Extract the [x, y] coordinate from the center of the cell holding the provided text.  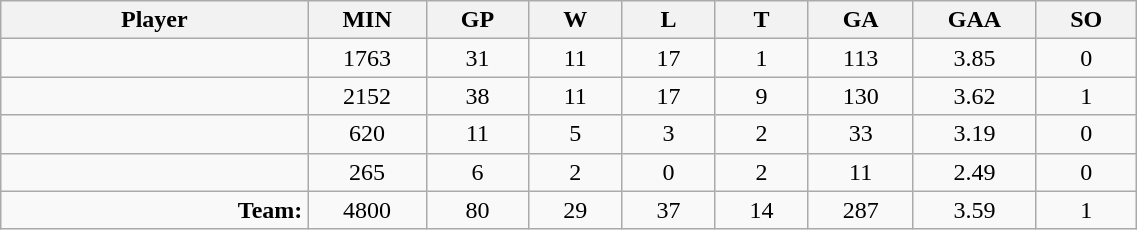
6 [477, 172]
9 [762, 96]
1763 [367, 58]
GAA [974, 20]
31 [477, 58]
GP [477, 20]
2152 [367, 96]
14 [762, 210]
80 [477, 210]
GA [860, 20]
4800 [367, 210]
SO [1086, 20]
L [668, 20]
37 [668, 210]
3.85 [974, 58]
265 [367, 172]
Team: [154, 210]
MIN [367, 20]
3 [668, 134]
29 [576, 210]
Player [154, 20]
113 [860, 58]
287 [860, 210]
T [762, 20]
W [576, 20]
3.62 [974, 96]
33 [860, 134]
2.49 [974, 172]
620 [367, 134]
3.19 [974, 134]
38 [477, 96]
5 [576, 134]
3.59 [974, 210]
130 [860, 96]
